Identify which cell holds the provided text, then report its [X, Y] central coordinate. 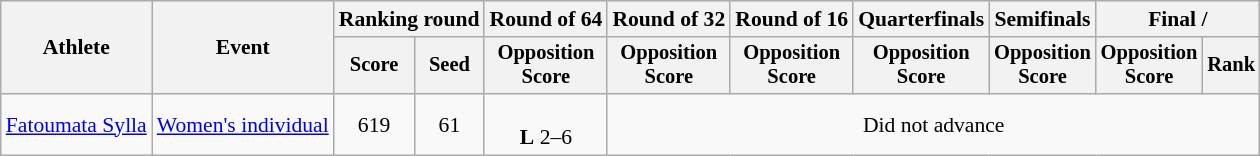
Round of 32 [668, 19]
Did not advance [934, 124]
Final / [1178, 19]
61 [449, 124]
Round of 64 [546, 19]
Athlete [76, 48]
Rank [1231, 66]
Ranking round [410, 19]
Round of 16 [792, 19]
Women's individual [243, 124]
Quarterfinals [921, 19]
L 2–6 [546, 124]
Score [374, 66]
Event [243, 48]
Seed [449, 66]
Fatoumata Sylla [76, 124]
Semifinals [1042, 19]
619 [374, 124]
